Capture the cell that displays the provided text and extract its (X, Y) central coordinate. 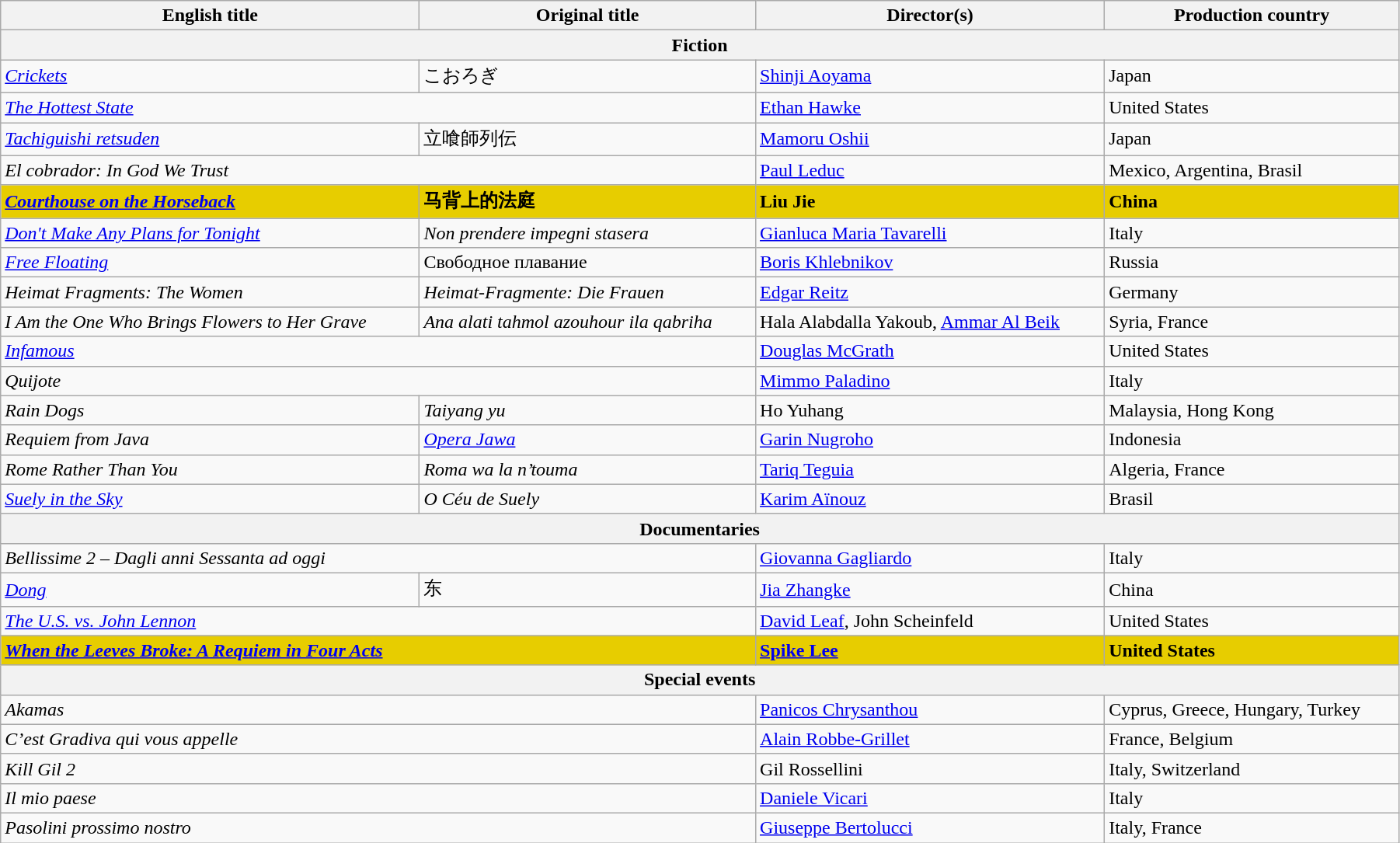
The Hottest State (378, 107)
Syria, France (1252, 322)
Pasolini prossimo nostro (378, 827)
Malaysia, Hong Kong (1252, 410)
Tachiguishi retsuden (210, 140)
Akamas (378, 709)
Panicos Chrysanthou (931, 709)
Liu Jie (931, 202)
Rain Dogs (210, 410)
Mexico, Argentina, Brasil (1252, 170)
Documentaries (700, 528)
Heimat-Fragmente: Die Frauen (587, 292)
Ethan Hawke (931, 107)
Jia Zhangke (931, 589)
I Am the One Who Brings Flowers to Her Grave (210, 322)
Il mio paese (378, 798)
Crickets (210, 76)
Italy, Switzerland (1252, 768)
Opera Jawa (587, 440)
Douglas McGrath (931, 351)
Gianluca Maria Tavarelli (931, 233)
Bellissime 2 – Dagli anni Sessanta ad oggi (378, 558)
Paul Leduc (931, 170)
Giovanna Gagliardo (931, 558)
立喰師列伝 (587, 140)
Courthouse on the Horseback (210, 202)
Brasil (1252, 499)
David Leaf, John Scheinfeld (931, 621)
Roma wa la n’touma (587, 469)
Tariq Teguia (931, 469)
Germany (1252, 292)
France, Belgium (1252, 739)
Cyprus, Greece, Hungary, Turkey (1252, 709)
Alain Robbe-Grillet (931, 739)
马背上的法庭 (587, 202)
Garin Nugroho (931, 440)
Edgar Reitz (931, 292)
Don't Make Any Plans for Tonight (210, 233)
English title (210, 16)
Ana alati tahmol azouhour ila qabriha (587, 322)
Special events (700, 680)
When the Leeves Broke: A Requiem in Four Acts (378, 650)
Fiction (700, 45)
Director(s) (931, 16)
Daniele Vicari (931, 798)
Rome Rather Than You (210, 469)
Gil Rossellini (931, 768)
Mimmo Paladino (931, 381)
Kill Gil 2 (378, 768)
Russia (1252, 263)
Infamous (378, 351)
Hala Alabdalla Yakoub, Ammar Al Beik (931, 322)
O Céu de Suely (587, 499)
Spike Lee (931, 650)
Quijote (378, 381)
こおろぎ (587, 76)
Свободное плавание (587, 263)
Mamoru Oshii (931, 140)
Dong (210, 589)
Non prendere impegni stasera (587, 233)
Boris Khlebnikov (931, 263)
Suely in the Sky (210, 499)
东 (587, 589)
Indonesia (1252, 440)
Free Floating (210, 263)
Ho Yuhang (931, 410)
C’est Gradiva qui vous appelle (378, 739)
Production country (1252, 16)
El cobrador: In God We Trust (378, 170)
Requiem from Java (210, 440)
Karim Aïnouz (931, 499)
Heimat Fragments: The Women (210, 292)
Italy, France (1252, 827)
Giuseppe Bertolucci (931, 827)
Taiyang yu (587, 410)
Original title (587, 16)
Shinji Aoyama (931, 76)
Algeria, France (1252, 469)
The U.S. vs. John Lennon (378, 621)
